Extract the (X, Y) coordinate from the center of the cell holding the provided text.  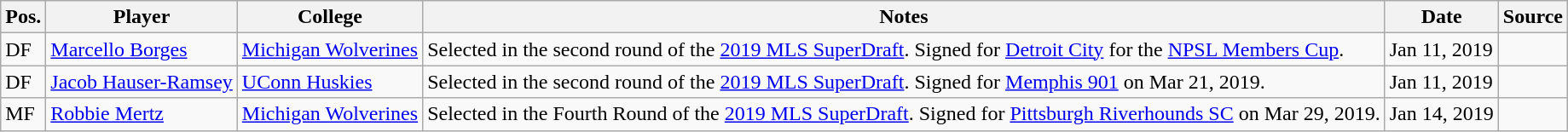
Selected in the Fourth Round of the 2019 MLS SuperDraft. Signed for Pittsburgh Riverhounds SC on Mar 29, 2019. (904, 114)
Notes (904, 17)
Selected in the second round of the 2019 MLS SuperDraft. Signed for Detroit City for the NPSL Members Cup. (904, 49)
Pos. (24, 17)
Date (1441, 17)
UConn Huskies (329, 82)
MF (24, 114)
Source (1533, 17)
Jacob Hauser-Ramsey (142, 82)
Selected in the second round of the 2019 MLS SuperDraft. Signed for Memphis 901 on Mar 21, 2019. (904, 82)
Player (142, 17)
College (329, 17)
Robbie Mertz (142, 114)
Marcello Borges (142, 49)
Jan 14, 2019 (1441, 114)
